Identify which cell holds the provided text, then report its (X, Y) central coordinate. 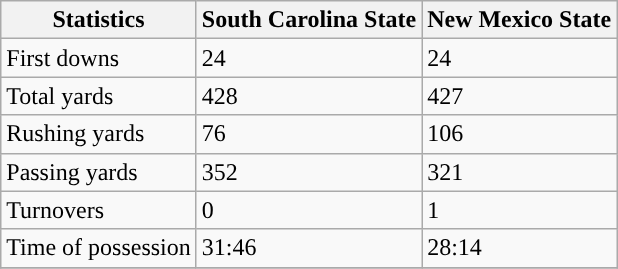
Total yards (99, 96)
427 (520, 96)
Time of possession (99, 248)
South Carolina State (308, 20)
Statistics (99, 20)
Rushing yards (99, 134)
428 (308, 96)
New Mexico State (520, 20)
1 (520, 210)
28:14 (520, 248)
106 (520, 134)
321 (520, 172)
Passing yards (99, 172)
First downs (99, 58)
352 (308, 172)
0 (308, 210)
76 (308, 134)
Turnovers (99, 210)
31:46 (308, 248)
